Output the (x, y) coordinate of the center of the cell containing the given text.  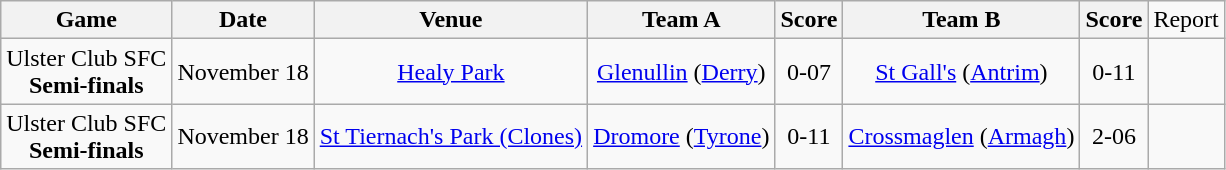
St Gall's (Antrim) (962, 72)
Team A (682, 20)
2-06 (1114, 136)
St Tiernach's Park (Clones) (450, 136)
Venue (450, 20)
Dromore (Tyrone) (682, 136)
Date (243, 20)
Game (86, 20)
Team B (962, 20)
Glenullin (Derry) (682, 72)
Report (1186, 20)
Crossmaglen (Armagh) (962, 136)
Healy Park (450, 72)
0-07 (809, 72)
